Find where the given text appears and provide that cell's center as (x, y) coordinate. 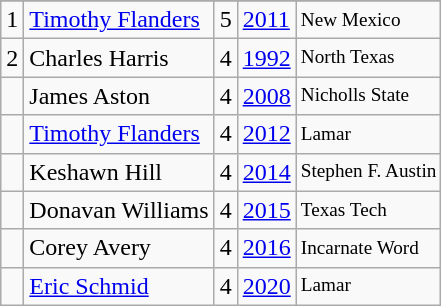
2020 (266, 286)
New Mexico (368, 20)
2008 (266, 96)
North Texas (368, 58)
Nicholls State (368, 96)
Charles Harris (119, 58)
2011 (266, 20)
2 (12, 58)
James Aston (119, 96)
2014 (266, 172)
Keshawn Hill (119, 172)
2016 (266, 248)
Corey Avery (119, 248)
Incarnate Word (368, 248)
5 (226, 20)
1 (12, 20)
1992 (266, 58)
2012 (266, 134)
Texas Tech (368, 210)
Eric Schmid (119, 286)
Stephen F. Austin (368, 172)
2015 (266, 210)
Donavan Williams (119, 210)
